Return (x, y) of the center of cell containing provided text 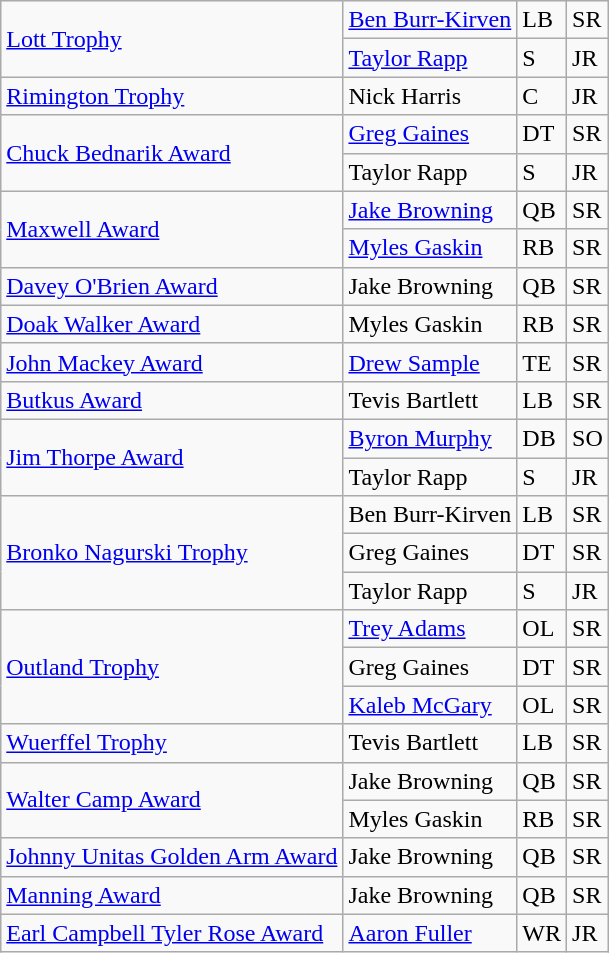
Butkus Award (172, 400)
John Mackey Award (172, 362)
Bronko Nagurski Trophy (172, 553)
Nick Harris (430, 96)
Earl Campbell Tyler Rose Award (172, 933)
C (542, 96)
Davey O'Brien Award (172, 286)
Wuerffel Trophy (172, 743)
Lott Trophy (172, 39)
SO (588, 438)
Doak Walker Award (172, 324)
Rimington Trophy (172, 96)
Kaleb McGary (430, 705)
Manning Award (172, 895)
Drew Sample (430, 362)
DB (542, 438)
Walter Camp Award (172, 800)
Chuck Bednarik Award (172, 153)
TE (542, 362)
WR (542, 933)
Outland Trophy (172, 667)
Trey Adams (430, 629)
Johnny Unitas Golden Arm Award (172, 857)
Jim Thorpe Award (172, 457)
Byron Murphy (430, 438)
Maxwell Award (172, 229)
Aaron Fuller (430, 933)
